Provide the [x, y] coordinate of the cell's center where the given text is located.  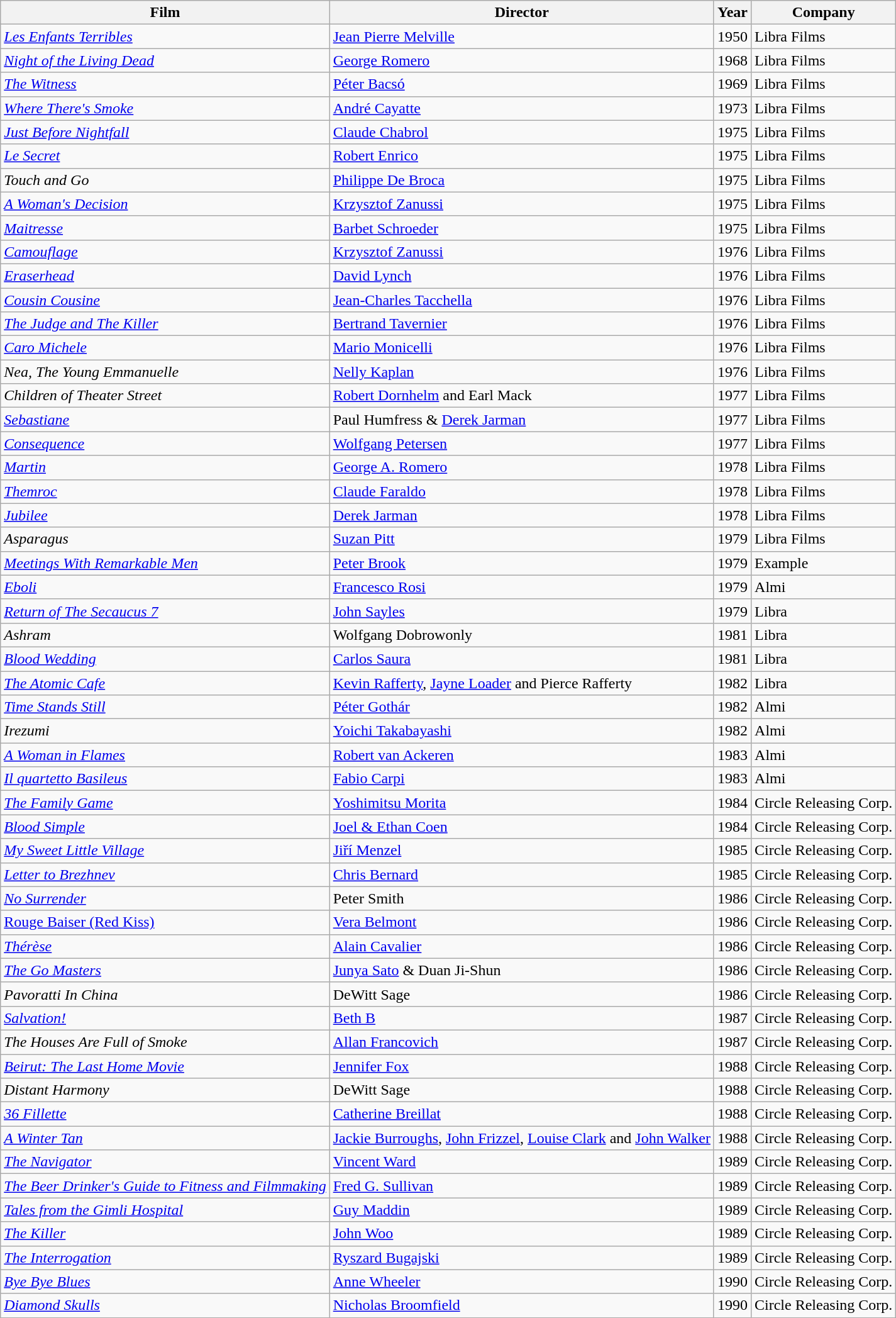
Fabio Carpi [522, 779]
Ashram [165, 635]
Caro Michele [165, 348]
Claude Faraldo [522, 491]
Junya Sato & Duan Ji-Shun [522, 970]
The Family Game [165, 803]
Children of Theater Street [165, 396]
1973 [732, 108]
Suzan Pitt [522, 539]
Return of The Secaucus 7 [165, 611]
Yoichi Takabayashi [522, 731]
36 Fillette [165, 1114]
Francesco Rosi [522, 587]
Distant Harmony [165, 1090]
Ryszard Bugajski [522, 1258]
Peter Brook [522, 563]
Irezumi [165, 731]
Vera Belmont [522, 922]
The Houses Are Full of Smoke [165, 1042]
The Interrogation [165, 1258]
Night of the Living Dead [165, 60]
A Woman's Decision [165, 204]
David Lynch [522, 276]
Jiří Menzel [522, 851]
Meetings With Remarkable Men [165, 563]
Barbet Schroeder [522, 228]
George Romero [522, 60]
Nicholas Broomfield [522, 1305]
Martin [165, 467]
Kevin Rafferty, Jayne Loader and Pierce Rafferty [522, 683]
Paul Humfress & Derek Jarman [522, 420]
The Navigator [165, 1162]
Jubilee [165, 515]
Chris Bernard [522, 874]
Carlos Saura [522, 659]
The Killer [165, 1234]
A Winter Tan [165, 1138]
Jean-Charles Tacchella [522, 300]
Blood Wedding [165, 659]
Péter Gothár [522, 707]
Consequence [165, 444]
Catherine Breillat [522, 1114]
No Surrender [165, 898]
Year [732, 13]
Mario Monicelli [522, 348]
Time Stands Still [165, 707]
Jean Pierre Melville [522, 36]
Nea, The Young Emmanuelle [165, 372]
Touch and Go [165, 180]
Cousin Cousine [165, 300]
Péter Bacsó [522, 84]
George A. Romero [522, 467]
The Beer Drinker's Guide to Fitness and Filmmaking [165, 1186]
Camouflage [165, 252]
Tales from the Gimli Hospital [165, 1210]
Letter to Brezhnev [165, 874]
A Woman in Flames [165, 755]
Anne Wheeler [522, 1282]
Beth B [522, 1018]
Joel & Ethan Coen [522, 827]
Just Before Nightfall [165, 132]
1968 [732, 60]
Rouge Baiser (Red Kiss) [165, 922]
Sebastiane [165, 420]
Nelly Kaplan [522, 372]
Allan Francovich [522, 1042]
Thérèse [165, 946]
Blood Simple [165, 827]
Robert van Ackeren [522, 755]
1950 [732, 36]
Maitresse [165, 228]
Robert Enrico [522, 156]
Peter Smith [522, 898]
Wolfgang Dobrowonly [522, 635]
The Judge and The Killer [165, 324]
Vincent Ward [522, 1162]
Fred G. Sullivan [522, 1186]
Bye Bye Blues [165, 1282]
The Witness [165, 84]
Example [824, 563]
My Sweet Little Village [165, 851]
Director [522, 13]
Wolfgang Petersen [522, 444]
The Atomic Cafe [165, 683]
John Sayles [522, 611]
Philippe De Broca [522, 180]
Il quartetto Basileus [165, 779]
Jennifer Fox [522, 1066]
Pavoratti In China [165, 994]
The Go Masters [165, 970]
John Woo [522, 1234]
Alain Cavalier [522, 946]
Jackie Burroughs, John Frizzel, Louise Clark and John Walker [522, 1138]
Derek Jarman [522, 515]
Eraserhead [165, 276]
Salvation! [165, 1018]
Where There's Smoke [165, 108]
Asparagus [165, 539]
Bertrand Tavernier [522, 324]
Diamond Skulls [165, 1305]
1969 [732, 84]
Les Enfants Terribles [165, 36]
Eboli [165, 587]
Themroc [165, 491]
Guy Maddin [522, 1210]
Le Secret [165, 156]
Yoshimitsu Morita [522, 803]
Claude Chabrol [522, 132]
Beirut: The Last Home Movie [165, 1066]
André Cayatte [522, 108]
Film [165, 13]
Robert Dornhelm and Earl Mack [522, 396]
Company [824, 13]
